Extract the (x, y) coordinate from the center of the cell holding the provided text.  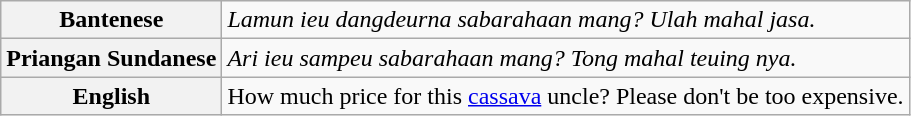
Lamun ieu dangdeurna sabarahaan mang? Ulah mahal jasa. (566, 20)
Ari ieu sampeu sabarahaan mang? Tong mahal teuing nya. (566, 58)
Bantenese (112, 20)
English (112, 96)
Priangan Sundanese (112, 58)
How much price for this cassava uncle? Please don't be too expensive. (566, 96)
